Scan for the cell matching the given text and deliver its [X, Y] coordinate at center. 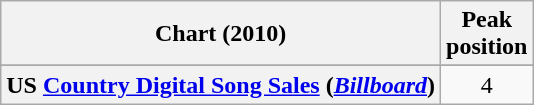
Chart (2010) [221, 34]
Peakposition [487, 34]
US Country Digital Song Sales (Billboard) [221, 85]
4 [487, 85]
